Return the (X, Y) coordinate for the center point of the cell that contains the specified text.  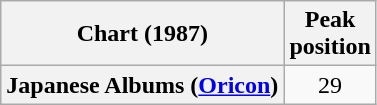
Japanese Albums (Oricon) (142, 85)
29 (330, 85)
Peak position (330, 34)
Chart (1987) (142, 34)
